Extract the (x, y) coordinate from the center of the cell holding the provided text.  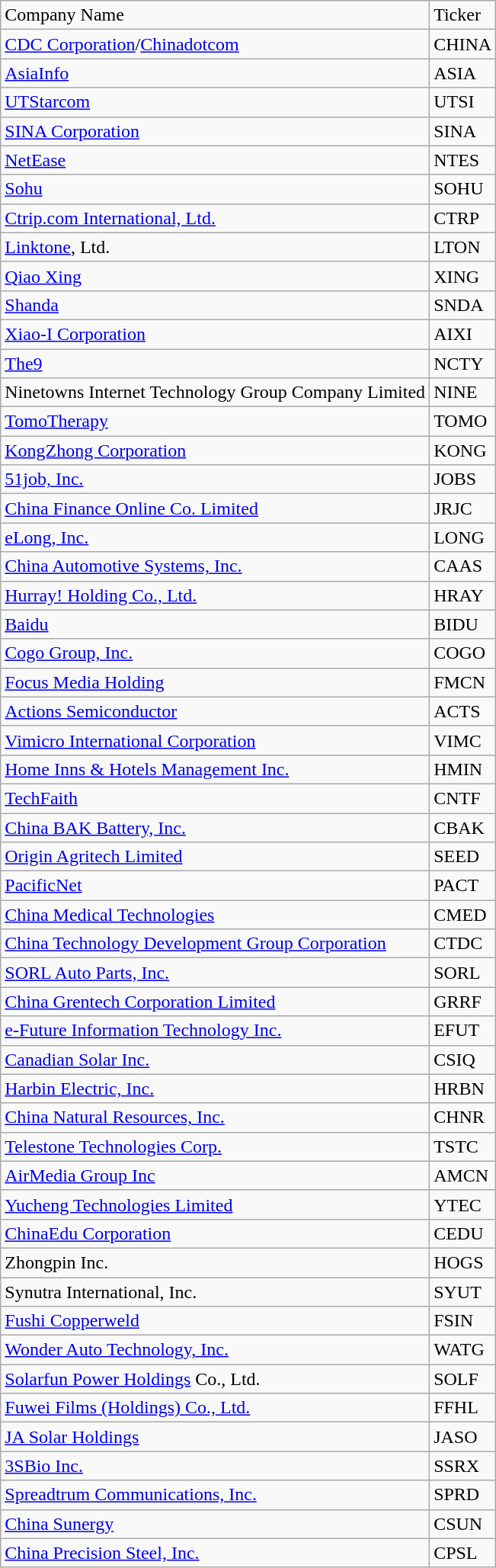
Yucheng Technologies Limited (215, 1204)
Wonder Auto Technology, Inc. (215, 1350)
Cogo Group, Inc. (215, 653)
Fushi Copperweld (215, 1321)
Focus Media Holding (215, 682)
China Precision Steel, Inc. (215, 1553)
FFHL (463, 1408)
ChinaEdu Corporation (215, 1233)
China Finance Online Co. Limited (215, 508)
CTDC (463, 944)
CAAS (463, 566)
Zhongpin Inc. (215, 1262)
LTON (463, 247)
eLong, Inc. (215, 537)
AMCN (463, 1175)
HMIN (463, 769)
Shanda (215, 305)
COGO (463, 653)
CSUN (463, 1524)
ACTS (463, 711)
TomoTherapy (215, 422)
KONG (463, 451)
Actions Semiconductor (215, 711)
Linktone, Ltd. (215, 247)
CMED (463, 915)
CDC Corporation/Chinadotcom (215, 44)
Vimicro International Corporation (215, 740)
SOHU (463, 189)
FSIN (463, 1321)
HRAY (463, 595)
TOMO (463, 422)
SOLF (463, 1379)
UTStarcom (215, 102)
China Sunergy (215, 1524)
CBAK (463, 827)
FMCN (463, 682)
PACT (463, 886)
CHNR (463, 1117)
SNDA (463, 305)
China Medical Technologies (215, 915)
Baidu (215, 624)
PacificNet (215, 886)
CNTF (463, 798)
Spreadtrum Communications, Inc. (215, 1495)
SINA Corporation (215, 131)
SINA (463, 131)
TechFaith (215, 798)
NTES (463, 160)
China Technology Development Group Corporation (215, 944)
JASO (463, 1437)
BIDU (463, 624)
ASIA (463, 73)
JA Solar Holdings (215, 1437)
GRRF (463, 1002)
LONG (463, 537)
HRBN (463, 1089)
CEDU (463, 1233)
SSRX (463, 1466)
EFUT (463, 1031)
Sohu (215, 189)
SEED (463, 857)
SORL Auto Parts, Inc. (215, 973)
Fuwei Films (Holdings) Co., Ltd. (215, 1408)
China BAK Battery, Inc. (215, 827)
CSIQ (463, 1060)
CHINA (463, 44)
Hurray! Holding Co., Ltd. (215, 595)
51job, Inc. (215, 479)
SYUT (463, 1292)
3SBio Inc. (215, 1466)
NINE (463, 393)
Ninetowns Internet Technology Group Company Limited (215, 393)
China Natural Resources, Inc. (215, 1117)
NetEase (215, 160)
JRJC (463, 508)
SORL (463, 973)
Qiao Xing (215, 276)
Ctrip.com International, Ltd. (215, 218)
Home Inns & Hotels Management Inc. (215, 769)
UTSI (463, 102)
AIXI (463, 334)
KongZhong Corporation (215, 451)
VIMC (463, 740)
Origin Agritech Limited (215, 857)
SPRD (463, 1495)
China Grentech Corporation Limited (215, 1002)
CPSL (463, 1553)
Synutra International, Inc. (215, 1292)
e-Future Information Technology Inc. (215, 1031)
Harbin Electric, Inc. (215, 1089)
AsiaInfo (215, 73)
HOGS (463, 1262)
Telestone Technologies Corp. (215, 1146)
Canadian Solar Inc. (215, 1060)
China Automotive Systems, Inc. (215, 566)
NCTY (463, 364)
Ticker (463, 15)
JOBS (463, 479)
XING (463, 276)
AirMedia Group Inc (215, 1175)
Solarfun Power Holdings Co., Ltd. (215, 1379)
Company Name (215, 15)
TSTC (463, 1146)
CTRP (463, 218)
YTEC (463, 1204)
Xiao-I Corporation (215, 334)
WATG (463, 1350)
The9 (215, 364)
